Return (x, y) of the center of cell containing provided text 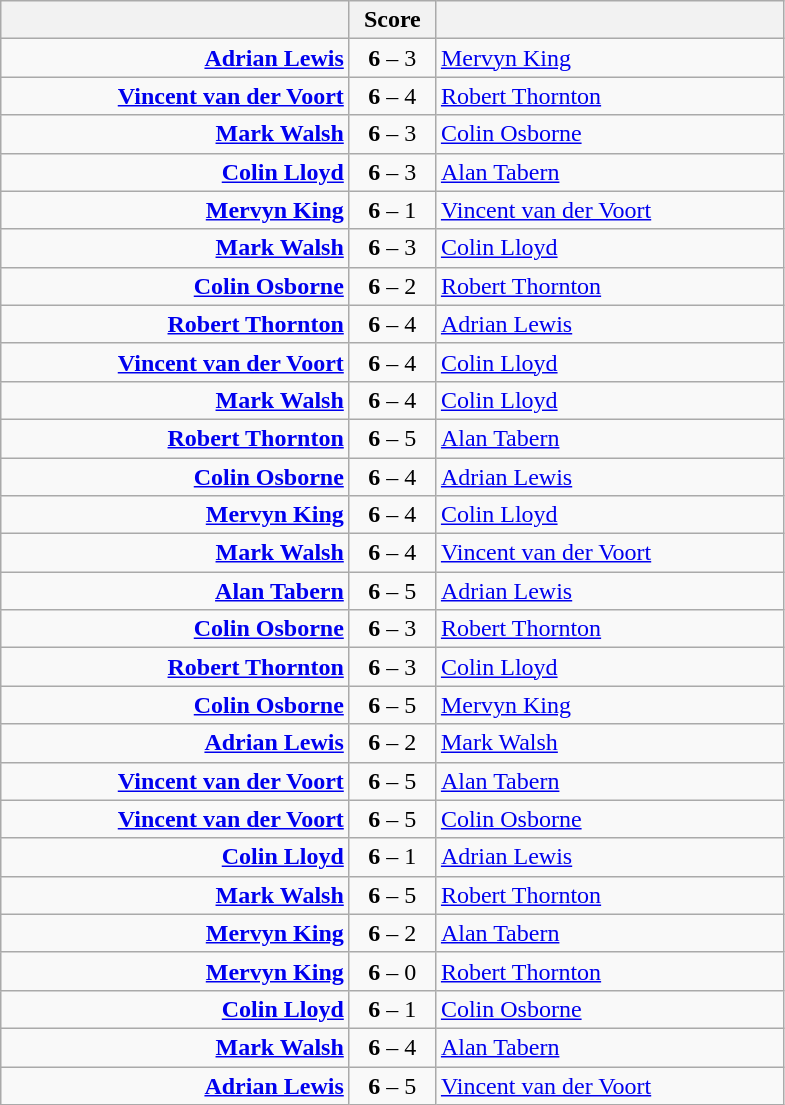
Score (392, 20)
6 – 0 (392, 971)
